From the cell containing the given text, extract its center point as [X, Y] coordinate. 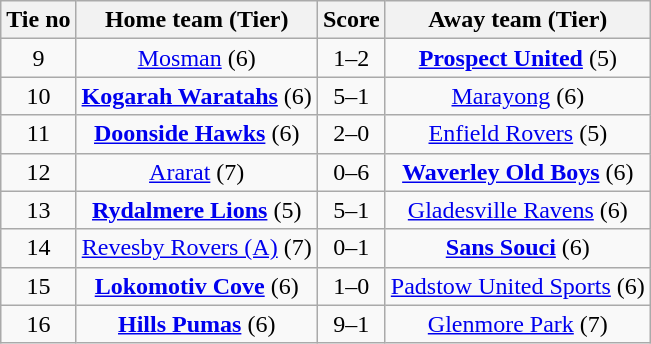
14 [38, 248]
9–1 [351, 324]
Rydalmere Lions (5) [196, 210]
Kogarah Waratahs (6) [196, 96]
12 [38, 172]
Home team (Tier) [196, 20]
2–0 [351, 134]
Lokomotiv Cove (6) [196, 286]
Enfield Rovers (5) [518, 134]
Marayong (6) [518, 96]
1–2 [351, 58]
Score [351, 20]
Prospect United (5) [518, 58]
Hills Pumas (6) [196, 324]
9 [38, 58]
Glenmore Park (7) [518, 324]
Mosman (6) [196, 58]
16 [38, 324]
Waverley Old Boys (6) [518, 172]
15 [38, 286]
0–1 [351, 248]
Tie no [38, 20]
Gladesville Ravens (6) [518, 210]
Revesby Rovers (A) (7) [196, 248]
11 [38, 134]
13 [38, 210]
Sans Souci (6) [518, 248]
Doonside Hawks (6) [196, 134]
10 [38, 96]
0–6 [351, 172]
Away team (Tier) [518, 20]
Padstow United Sports (6) [518, 286]
Ararat (7) [196, 172]
1–0 [351, 286]
